For the text-containing cell, return its midpoint in [x, y] coordinate format. 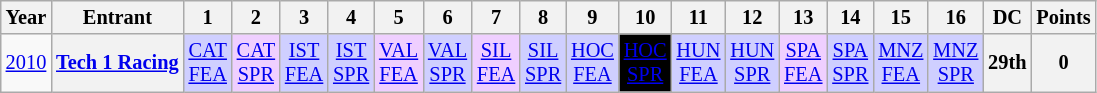
Year [26, 17]
10 [646, 17]
12 [752, 17]
DC [1007, 17]
CATSPR [256, 63]
1 [208, 17]
9 [592, 17]
7 [496, 17]
HUNFEA [699, 63]
3 [304, 17]
SPASPR [850, 63]
SILFEA [496, 63]
HOCFEA [592, 63]
0 [1063, 63]
MNZSPR [956, 63]
2 [256, 17]
5 [398, 17]
16 [956, 17]
8 [543, 17]
SPAFEA [803, 63]
Tech 1 Racing [117, 63]
6 [448, 17]
SILSPR [543, 63]
ISTSPR [351, 63]
CATFEA [208, 63]
HOCSPR [646, 63]
11 [699, 17]
Points [1063, 17]
Entrant [117, 17]
VALFEA [398, 63]
2010 [26, 63]
VALSPR [448, 63]
4 [351, 17]
14 [850, 17]
ISTFEA [304, 63]
15 [900, 17]
29th [1007, 63]
MNZFEA [900, 63]
HUNSPR [752, 63]
13 [803, 17]
